Search for the cell housing the specified text and yield its [X, Y] center coordinate. 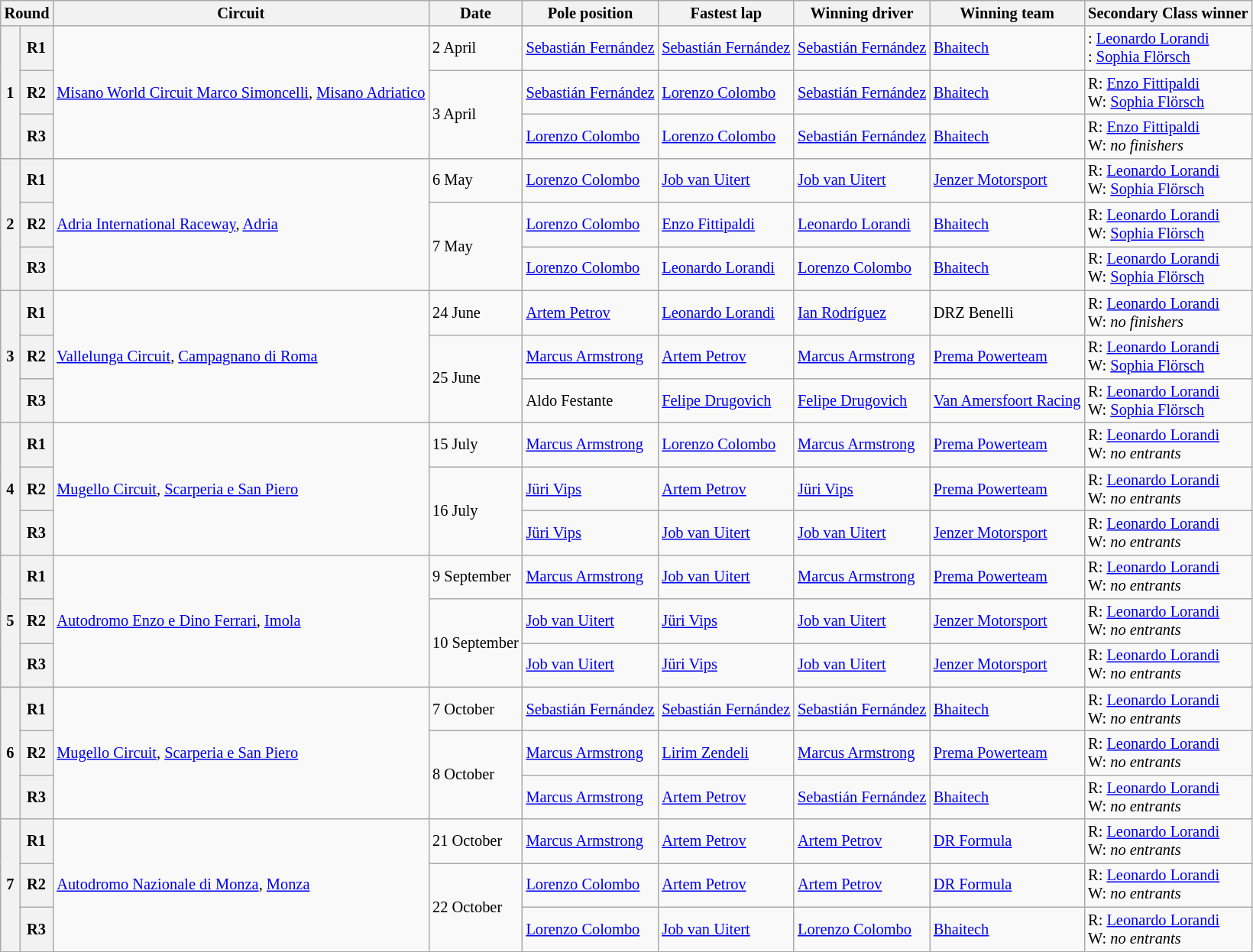
Autodromo Enzo e Dino Ferrari, Imola [241, 620]
R: Enzo FittipaldiW: no finishers [1167, 136]
15 July [475, 445]
Vallelunga Circuit, Campagnano di Roma [241, 356]
5 [11, 620]
10 September [475, 643]
: Leonardo Lorandi: Sophia Flörsch [1167, 48]
2 April [475, 48]
Winning team [1007, 13]
3 [11, 356]
6 [11, 753]
24 June [475, 312]
3 April [475, 115]
7 [11, 885]
2 [11, 225]
DRZ Benelli [1007, 312]
6 May [475, 180]
Ian Rodríguez [862, 312]
4 [11, 489]
7 May [475, 246]
Autodromo Nazionale di Monza, Monza [241, 885]
Van Amersfoort Racing [1007, 400]
25 June [475, 379]
Winning driver [862, 13]
R: Leonardo LorandiW: no finishers [1167, 312]
9 September [475, 577]
Date [475, 13]
Secondary Class winner [1167, 13]
Misano World Circuit Marco Simoncelli, Misano Adriatico [241, 92]
Adria International Raceway, Adria [241, 225]
Round [28, 13]
21 October [475, 841]
7 October [475, 709]
Lirim Zendeli [726, 753]
16 July [475, 510]
Fastest lap [726, 13]
R: Enzo FittipaldiW: Sophia Flörsch [1167, 92]
Enzo Fittipaldi [726, 225]
Circuit [241, 13]
Aldo Festante [591, 400]
1 [11, 92]
22 October [475, 906]
8 October [475, 775]
Pole position [591, 13]
